Provide the [X, Y] coordinate of the cell's center where the given text is located.  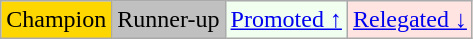
Runner-up [168, 20]
Relegated ↓ [410, 20]
Champion [56, 20]
Promoted ↑ [286, 20]
